Output the [x, y] coordinate of the center of the cell containing the given text.  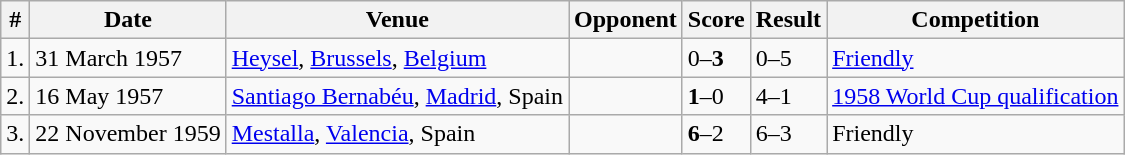
22 November 1959 [128, 134]
2. [16, 96]
1–0 [716, 96]
16 May 1957 [128, 96]
Score [716, 20]
Heysel, Brussels, Belgium [397, 58]
6–2 [716, 134]
4–1 [788, 96]
Result [788, 20]
Competition [976, 20]
0–3 [716, 58]
3. [16, 134]
Santiago Bernabéu, Madrid, Spain [397, 96]
Venue [397, 20]
31 March 1957 [128, 58]
Mestalla, Valencia, Spain [397, 134]
1958 World Cup qualification [976, 96]
0–5 [788, 58]
Date [128, 20]
1. [16, 58]
6–3 [788, 134]
# [16, 20]
Opponent [626, 20]
